Extract the [X, Y] coordinate from the center of the cell holding the provided text.  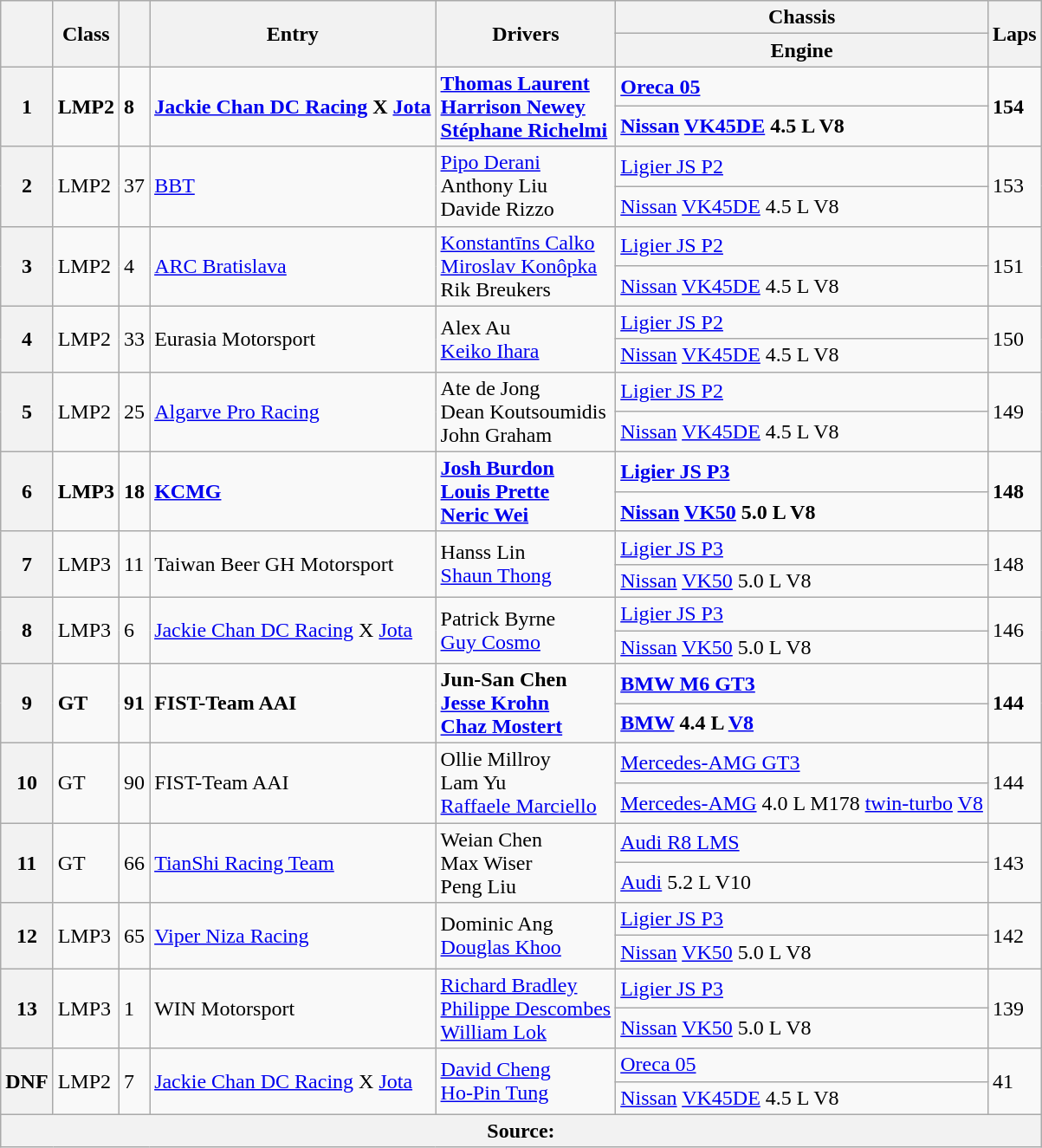
Thomas Laurent Harrison Newey Stéphane Richelmi [526, 107]
Class [86, 34]
Viper Niza Racing [293, 936]
25 [135, 412]
Richard Bradley Philippe Descombes William Lok [526, 1009]
66 [135, 863]
BMW 4.4 L V8 [802, 723]
5 [27, 412]
3 [27, 266]
Algarve Pro Racing [293, 412]
Mercedes-AMG GT3 [802, 763]
BBT [293, 186]
149 [1014, 412]
Konstantīns Calko Miroslav Konôpka Rik Breukers [526, 266]
154 [1014, 107]
Ate de Jong Dean Koutsoumidis John Graham [526, 412]
Alex AuKeiko Ihara [526, 339]
Dominic Ang Douglas Khoo [526, 936]
Pipo Derani Anthony Liu Davide Rizzo [526, 186]
Hanss Lin Shaun Thong [526, 564]
Drivers [526, 34]
2 [27, 186]
Eurasia Motorsport [293, 339]
33 [135, 339]
139 [1014, 1009]
18 [135, 491]
Entry [293, 34]
Audi 5.2 L V10 [802, 883]
143 [1014, 863]
KCMG [293, 491]
150 [1014, 339]
Laps [1014, 34]
Weian Chen Max Wiser Peng Liu [526, 863]
ARC Bratislava [293, 266]
Engine [802, 50]
9 [27, 704]
146 [1014, 630]
37 [135, 186]
65 [135, 936]
DNF [27, 1081]
TianShi Racing Team [293, 863]
Source: [521, 1131]
Taiwan Beer GH Motorsport [293, 564]
Jun-San Chen Jesse Krohn Chaz Mostert [526, 704]
12 [27, 936]
WIN Motorsport [293, 1009]
153 [1014, 186]
91 [135, 704]
Chassis [802, 17]
41 [1014, 1081]
90 [135, 783]
142 [1014, 936]
10 [27, 783]
Ollie Millroy Lam Yu Raffaele Marciello [526, 783]
Mercedes-AMG 4.0 L M178 twin-turbo V8 [802, 803]
Josh Burdon Louis Prette Neric Wei [526, 491]
Audi R8 LMS [802, 843]
151 [1014, 266]
David Cheng Ho-Pin Tung [526, 1081]
13 [27, 1009]
Patrick Byrne Guy Cosmo [526, 630]
BMW M6 GT3 [802, 684]
